Locate the cell with the specified text and output its (x, y) center coordinate. 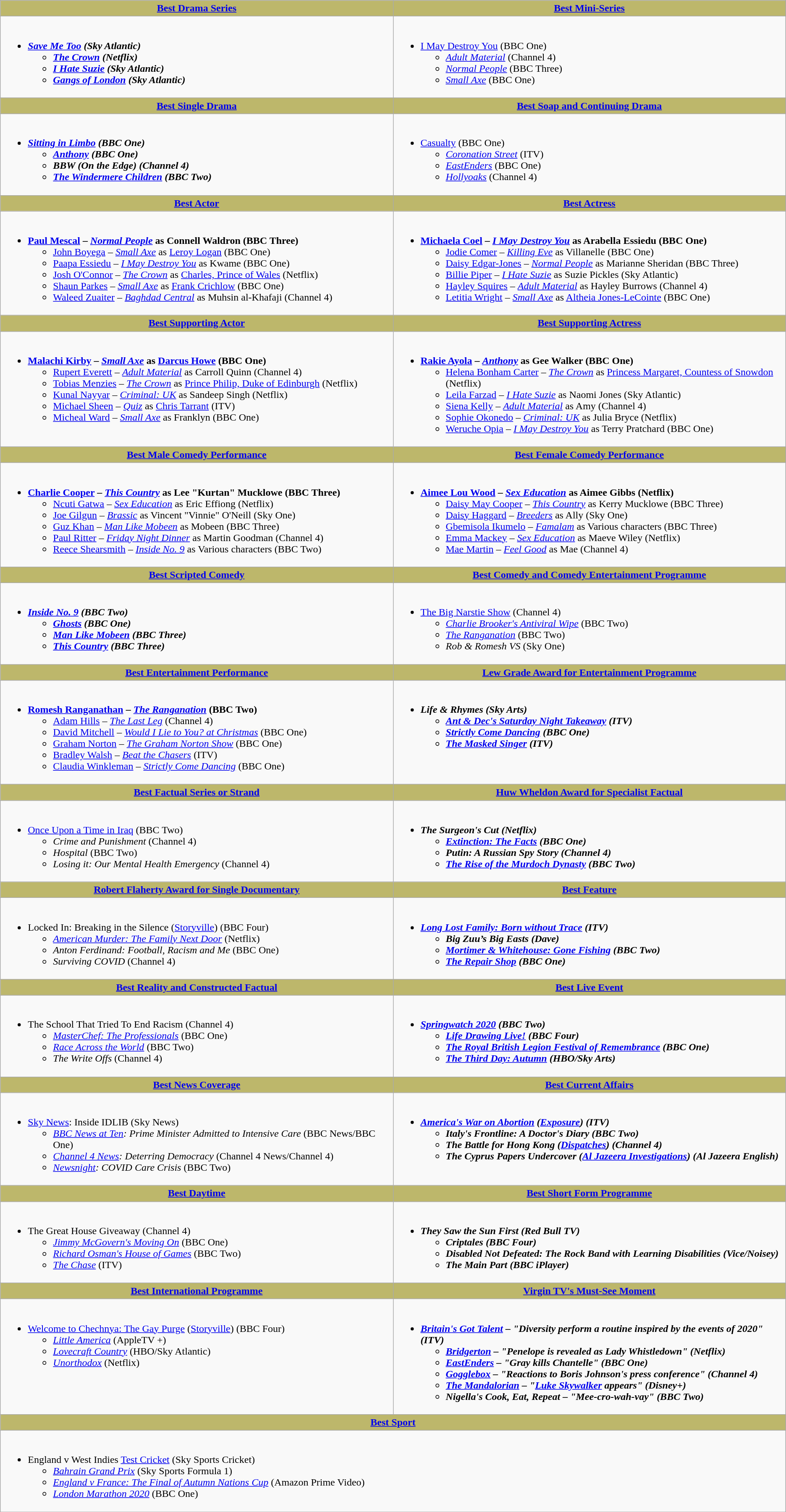
Best Female Comedy Performance (589, 455)
The School That Tried To End Racism (Channel 4)MasterChef: The Professionals (BBC One)Race Across the World (BBC Two)The Write Offs (Channel 4) (196, 1036)
Robert Flaherty Award for Single Documentary (196, 890)
The Great House Giveaway (Channel 4)Jimmy McGovern's Moving On (BBC One)Richard Osman's House of Games (BBC Two)The Chase (ITV) (196, 1242)
Best Drama Series (196, 8)
Best Scripted Comedy (196, 575)
Best Male Comedy Performance (196, 455)
Best Sport (393, 1422)
Best Mini-Series (589, 8)
Once Upon a Time in Iraq (BBC Two)Crime and Punishment (Channel 4)Hospital (BBC Two)Losing it: Our Mental Health Emergency (Channel 4) (196, 841)
Best Entertainment Performance (196, 672)
Best Single Drama (196, 106)
Sitting in Limbo (BBC One)Anthony (BBC One)BBW (On the Edge) (Channel 4)The Windermere Children (BBC Two) (196, 154)
Virgin TV's Must-See Moment (589, 1291)
Best International Programme (196, 1291)
Best News Coverage (196, 1085)
Best Actor (196, 203)
Best Soap and Continuing Drama (589, 106)
Long Lost Family: Born without Trace (ITV)Big Zuu’s Big Easts (Dave)Mortimer & Whitehouse: Gone Fishing (BBC Two)The Repair Shop (BBC One) (589, 939)
Welcome to Chechnya: The Gay Purge (Storyville) (BBC Four)Little America (AppleTV +)Lovecraft Country (HBO/Sky Atlantic)Unorthodox (Netflix) (196, 1357)
The Big Narstie Show (Channel 4)Charlie Brooker's Antiviral Wipe (BBC Two)The Ranganation (BBC Two)Rob & Romesh VS (Sky One) (589, 623)
Save Me Too (Sky Atlantic)The Crown (Netflix)I Hate Suzie (Sky Atlantic)Gangs of London (Sky Atlantic) (196, 57)
Best Comedy and Comedy Entertainment Programme (589, 575)
Best Actress (589, 203)
Life & Rhymes (Sky Arts)Ant & Dec's Saturday Night Takeaway (ITV)Strictly Come Dancing (BBC One)The Masked Singer (ITV) (589, 732)
Springwatch 2020 (BBC Two)Life Drawing Live! (BBC Four)The Royal British Legion Festival of Remembrance (BBC One)The Third Day: Autumn (HBO/Sky Arts) (589, 1036)
The Surgeon's Cut (Netflix)Extinction: The Facts (BBC One)Putin: A Russian Spy Story (Channel 4)The Rise of the Murdoch Dynasty (BBC Two) (589, 841)
Best Supporting Actress (589, 323)
Best Short Form Programme (589, 1193)
Best Current Affairs (589, 1085)
Best Feature (589, 890)
Inside No. 9 (BBC Two)Ghosts (BBC One)Man Like Mobeen (BBC Three)This Country (BBC Three) (196, 623)
Huw Wheldon Award for Specialist Factual (589, 793)
Casualty (BBC One)Coronation Street (ITV)EastEnders (BBC One)Hollyoaks (Channel 4) (589, 154)
Best Live Event (589, 987)
Best Daytime (196, 1193)
I May Destroy You (BBC One)Adult Material (Channel 4)Normal People (BBC Three)Small Axe (BBC One) (589, 57)
Best Supporting Actor (196, 323)
Best Factual Series or Strand (196, 793)
Best Reality and Constructed Factual (196, 987)
Lew Grade Award for Entertainment Programme (589, 672)
